Provide the (x, y) coordinate of the cell's center where the given text is located.  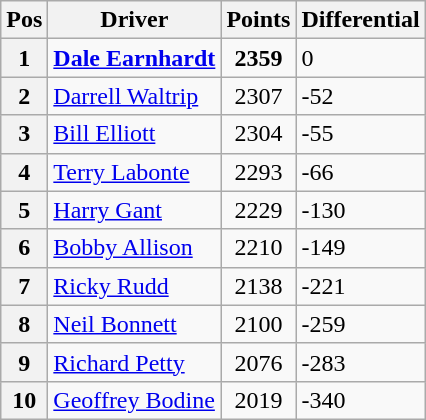
8 (24, 324)
2210 (258, 248)
2307 (258, 96)
5 (24, 210)
2100 (258, 324)
-259 (360, 324)
Bobby Allison (134, 248)
2229 (258, 210)
-149 (360, 248)
-52 (360, 96)
Terry Labonte (134, 172)
Harry Gant (134, 210)
Bill Elliott (134, 134)
Geoffrey Bodine (134, 400)
Pos (24, 20)
-340 (360, 400)
Differential (360, 20)
4 (24, 172)
2293 (258, 172)
2019 (258, 400)
Darrell Waltrip (134, 96)
1 (24, 58)
Dale Earnhardt (134, 58)
Richard Petty (134, 362)
2076 (258, 362)
Points (258, 20)
2304 (258, 134)
Neil Bonnett (134, 324)
Driver (134, 20)
-55 (360, 134)
2138 (258, 286)
6 (24, 248)
-130 (360, 210)
-221 (360, 286)
10 (24, 400)
0 (360, 58)
Ricky Rudd (134, 286)
2359 (258, 58)
7 (24, 286)
3 (24, 134)
-66 (360, 172)
9 (24, 362)
-283 (360, 362)
2 (24, 96)
